Scan for the cell matching the given text and deliver its [X, Y] coordinate at center. 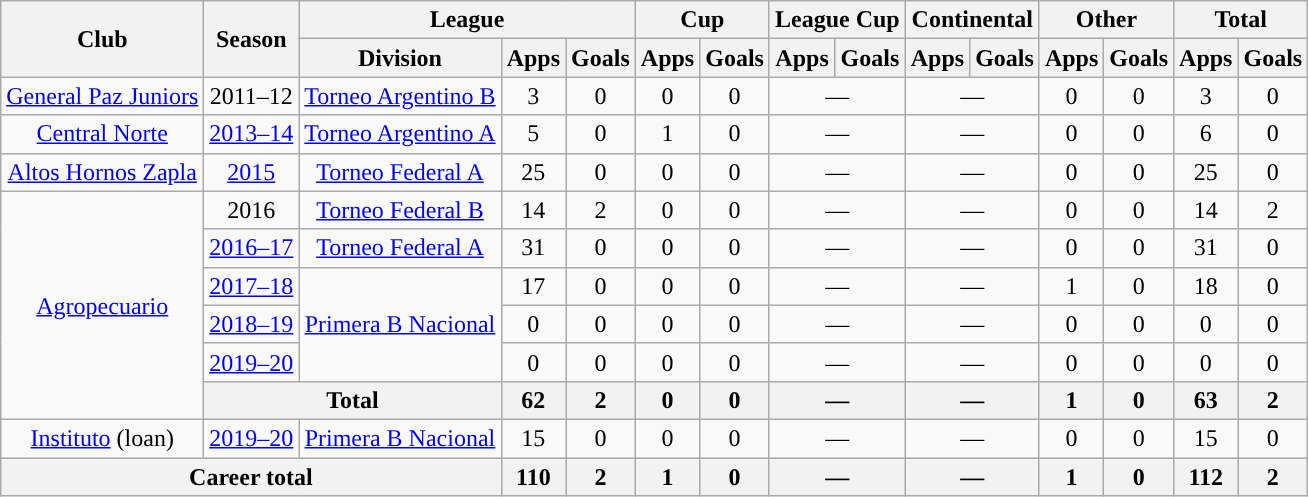
62 [533, 400]
Altos Hornos Zapla [102, 172]
Torneo Argentino A [400, 134]
Continental [972, 20]
Cup [702, 20]
110 [533, 477]
2016–17 [252, 248]
2018–19 [252, 324]
Other [1106, 20]
2016 [252, 210]
Torneo Federal B [400, 210]
2013–14 [252, 134]
5 [533, 134]
Agropecuario [102, 305]
Torneo Argentino B [400, 96]
2015 [252, 172]
League [467, 20]
Club [102, 39]
63 [1206, 400]
League Cup [837, 20]
6 [1206, 134]
Instituto (loan) [102, 438]
Central Norte [102, 134]
17 [533, 286]
18 [1206, 286]
112 [1206, 477]
2017–18 [252, 286]
General Paz Juniors [102, 96]
2011–12 [252, 96]
Career total [251, 477]
Season [252, 39]
Division [400, 58]
